Identify which cell holds the provided text, then report its [X, Y] central coordinate. 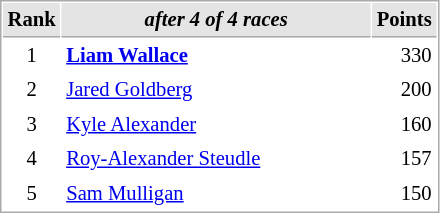
160 [404, 124]
Points [404, 20]
Kyle Alexander [216, 124]
Jared Goldberg [216, 90]
Liam Wallace [216, 56]
after 4 of 4 races [216, 20]
Roy-Alexander Steudle [216, 158]
1 [32, 56]
4 [32, 158]
Sam Mulligan [216, 194]
Rank [32, 20]
150 [404, 194]
2 [32, 90]
5 [32, 194]
200 [404, 90]
3 [32, 124]
330 [404, 56]
157 [404, 158]
